Scan for the cell matching the given text and deliver its [X, Y] coordinate at center. 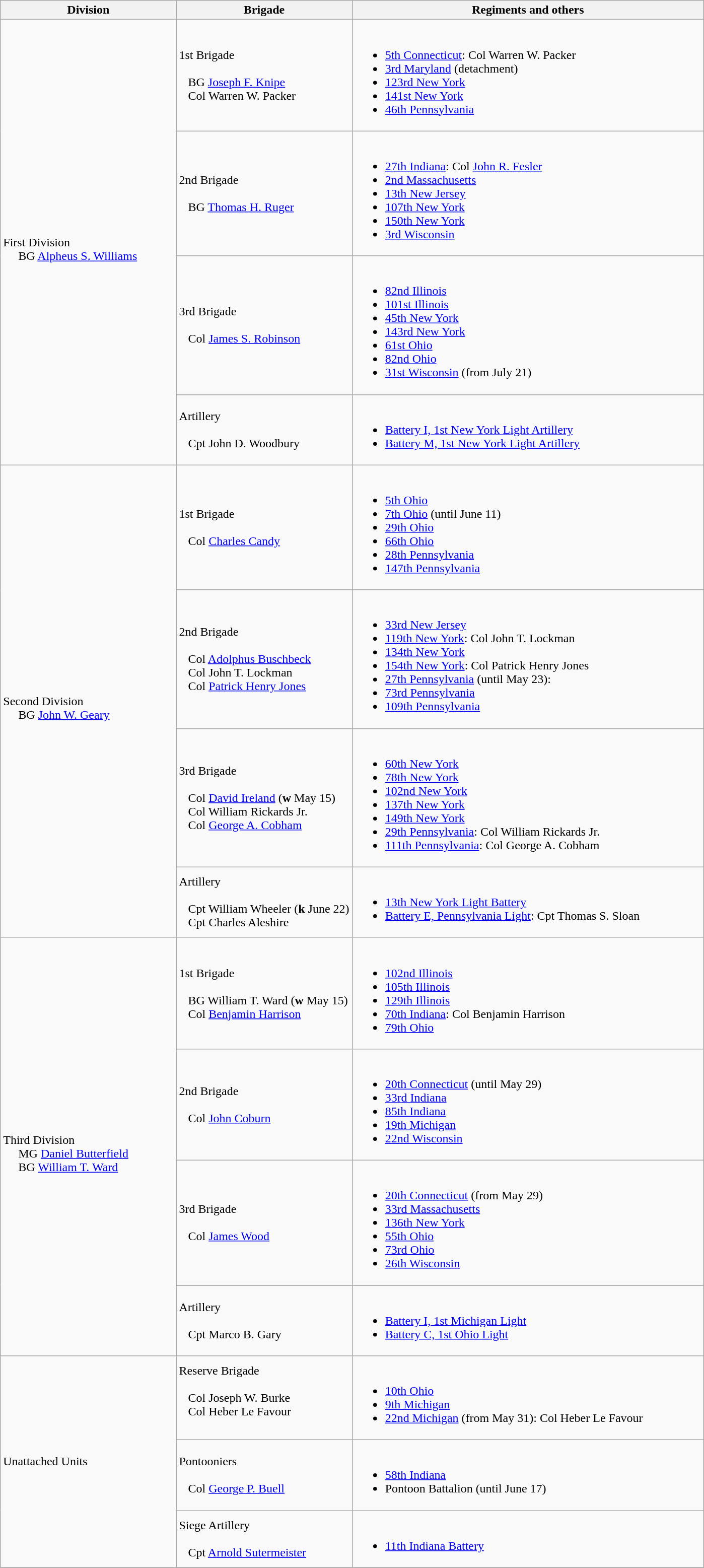
Artillery Cpt Marco B. Gary [264, 1321]
Siege Artillery Cpt Arnold Sutermeister [264, 1539]
5th Connecticut: Col Warren W. Packer3rd Maryland (detachment)123rd New York141st New York46th Pennsylvania [528, 76]
1st Brigade BG William T. Ward (w May 15) Col Benjamin Harrison [264, 993]
Artillery Cpt John D. Woodbury [264, 430]
Pontooniers Col George P. Buell [264, 1475]
13th New York Light BatteryBattery E, Pennsylvania Light: Cpt Thomas S. Sloan [528, 902]
Brigade [264, 10]
20th Connecticut (until May 29)33rd Indiana85th Indiana19th Michigan22nd Wisconsin [528, 1104]
10th Ohio9th Michigan22nd Michigan (from May 31): Col Heber Le Favour [528, 1398]
58th IndianaPontoon Battalion (until June 17) [528, 1475]
3rd Brigade Col David Ireland (w May 15) Col William Rickards Jr. Col George A. Cobham [264, 798]
1st Brigade BG Joseph F. Knipe Col Warren W. Packer [264, 76]
2nd Brigade BG Thomas H. Ruger [264, 193]
First Division BG Alpheus S. Williams [89, 242]
Division [89, 10]
Reserve Brigade Col Joseph W. Burke Col Heber Le Favour [264, 1398]
82nd Illinois101st Illinois45th New York143rd New York61st Ohio82nd Ohio31st Wisconsin (from July 21) [528, 325]
5th Ohio7th Ohio (until June 11)29th Ohio66th Ohio28th Pennsylvania147th Pennsylvania [528, 527]
Second Division BG John W. Geary [89, 701]
1st Brigade Col Charles Candy [264, 527]
2nd Brigade Col Adolphus Buschbeck Col John T. Lockman Col Patrick Henry Jones [264, 659]
20th Connecticut (from May 29)33rd Massachusetts136th New York55th Ohio73rd Ohio26th Wisconsin [528, 1222]
3rd Brigade Col James Wood [264, 1222]
Battery I, 1st New York Light ArtilleryBattery M, 1st New York Light Artillery [528, 430]
Regiments and others [528, 10]
27th Indiana: Col John R. Fesler2nd Massachusetts13th New Jersey107th New York150th New York3rd Wisconsin [528, 193]
2nd Brigade Col John Coburn [264, 1104]
Artillery Cpt William Wheeler (k June 22) Cpt Charles Aleshire [264, 902]
102nd Illinois105th Illinois129th Illinois70th Indiana: Col Benjamin Harrison79th Ohio [528, 993]
Battery I, 1st Michigan LightBattery C, 1st Ohio Light [528, 1321]
Third Division MG Daniel Butterfield BG William T. Ward [89, 1146]
3rd Brigade Col James S. Robinson [264, 325]
11th Indiana Battery [528, 1539]
Unattached Units [89, 1462]
